Return the [X, Y] coordinate for the center point of the cell that contains the specified text.  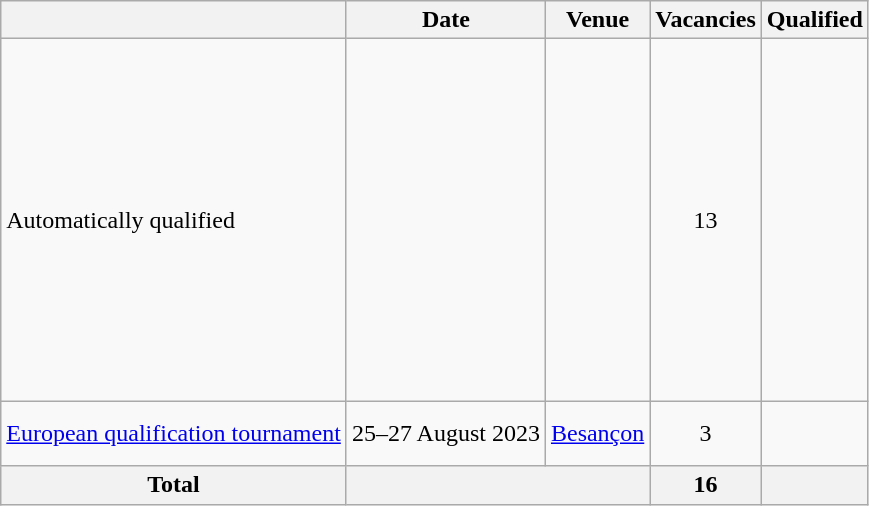
Total [174, 485]
Besançon [597, 434]
Venue [597, 20]
16 [706, 485]
Automatically qualified [174, 220]
13 [706, 220]
European qualification tournament [174, 434]
Vacancies [706, 20]
Qualified [814, 20]
3 [706, 434]
25–27 August 2023 [446, 434]
Date [446, 20]
